Locate the cell with the specified text and output its (x, y) center coordinate. 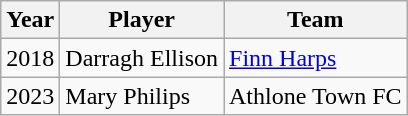
Player (142, 20)
Team (316, 20)
2023 (30, 96)
Finn Harps (316, 58)
Year (30, 20)
Mary Philips (142, 96)
2018 (30, 58)
Darragh Ellison (142, 58)
Athlone Town FC (316, 96)
